Capture the cell that displays the provided text and extract its (X, Y) central coordinate. 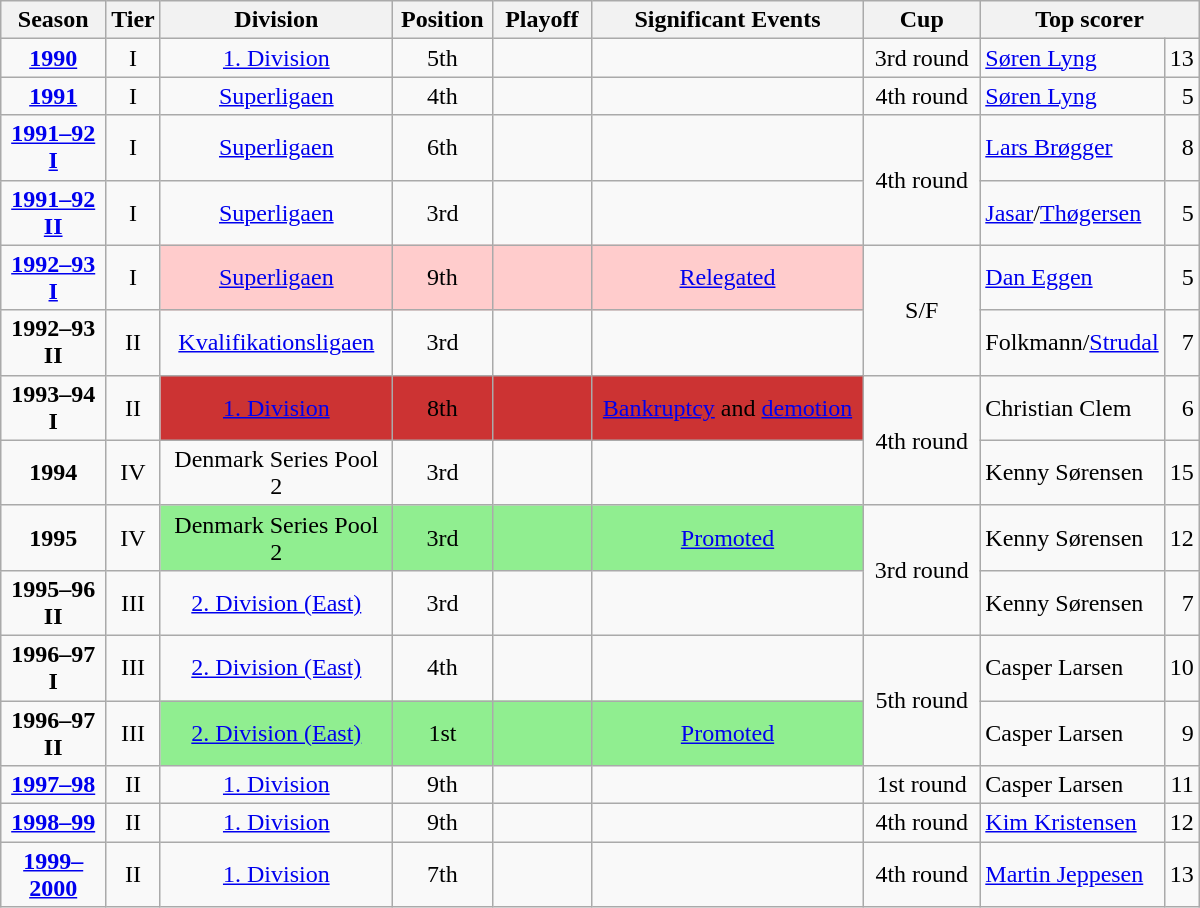
1st round (922, 785)
Relegated (728, 278)
Division (276, 20)
1994 (54, 472)
1st (442, 732)
Kvalifikationsligaen (276, 342)
1999–2000 (54, 874)
S/F (922, 310)
6 (1182, 408)
8 (1182, 148)
Significant Events (728, 20)
1993–94 I (54, 408)
5th round (922, 700)
7th (442, 874)
1995–96 II (54, 602)
15 (1182, 472)
Jasar/Thøgersen (1072, 212)
Lars Brøgger (1072, 148)
Bankruptcy and demotion (728, 408)
11 (1182, 785)
1991–92 I (54, 148)
Folkmann/Strudal (1072, 342)
Tier (134, 20)
8th (442, 408)
Christian Clem (1072, 408)
1995 (54, 538)
Top scorer (1090, 20)
1996–97 II (54, 732)
1992–93 II (54, 342)
Season (54, 20)
1992–93 I (54, 278)
10 (1182, 668)
Martin Jeppesen (1072, 874)
Kim Kristensen (1072, 823)
1990 (54, 58)
Cup (922, 20)
1997–98 (54, 785)
Position (442, 20)
6th (442, 148)
1996–97 I (54, 668)
1991–92 II (54, 212)
5th (442, 58)
Playoff (542, 20)
1998–99 (54, 823)
1991 (54, 96)
9 (1182, 732)
Dan Eggen (1072, 278)
